Locate the cell with the specified text and output its (X, Y) center coordinate. 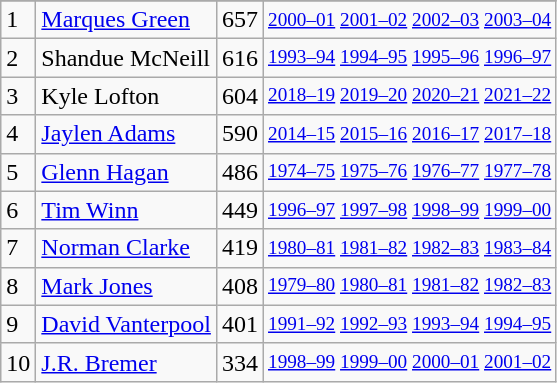
3 (18, 96)
5 (18, 172)
Marques Green (126, 20)
486 (240, 172)
1980–81 1981–82 1982–83 1983–84 (409, 248)
1991–92 1992–93 1993–94 1994–95 (409, 324)
334 (240, 362)
408 (240, 286)
1979–80 1980–81 1981–82 1982–83 (409, 286)
1993–94 1994–95 1995–96 1996–97 (409, 58)
10 (18, 362)
590 (240, 134)
Tim Winn (126, 210)
1974–75 1975–76 1976–77 1977–78 (409, 172)
Mark Jones (126, 286)
7 (18, 248)
2 (18, 58)
Norman Clarke (126, 248)
David Vanterpool (126, 324)
Glenn Hagan (126, 172)
4 (18, 134)
401 (240, 324)
2018–19 2019–20 2020–21 2021–22 (409, 96)
6 (18, 210)
1996–97 1997–98 1998–99 1999–00 (409, 210)
8 (18, 286)
9 (18, 324)
604 (240, 96)
1998–99 1999–00 2000–01 2001–02 (409, 362)
Jaylen Adams (126, 134)
Shandue McNeill (126, 58)
419 (240, 248)
1 (18, 20)
2014–15 2015–16 2016–17 2017–18 (409, 134)
2000–01 2001–02 2002–03 2003–04 (409, 20)
J.R. Bremer (126, 362)
616 (240, 58)
657 (240, 20)
449 (240, 210)
Kyle Lofton (126, 96)
